Extract the (x, y) coordinate from the center of the cell holding the provided text.  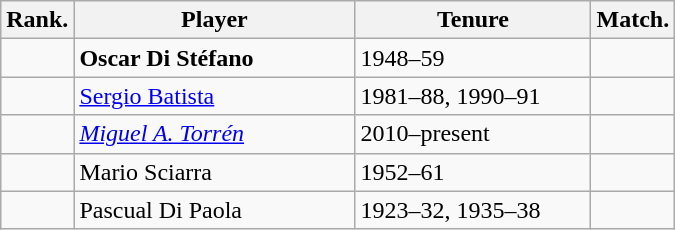
Sergio Batista (214, 96)
1923–32, 1935–38 (473, 210)
1948–59 (473, 58)
Oscar Di Stéfano (214, 58)
Mario Sciarra (214, 172)
Player (214, 20)
Match. (633, 20)
Rank. (38, 20)
1952–61 (473, 172)
1981–88, 1990–91 (473, 96)
Miguel A. Torrén (214, 134)
Tenure (473, 20)
Pascual Di Paola (214, 210)
2010–present (473, 134)
